For the text-containing cell, return its midpoint in (X, Y) coordinate format. 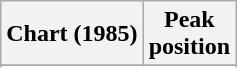
Peakposition (189, 34)
Chart (1985) (72, 34)
